Provide the (x, y) coordinate of the cell's center where the given text is located.  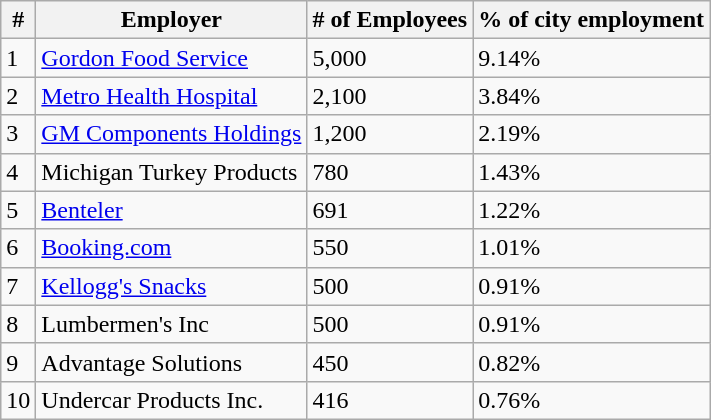
8 (18, 324)
Advantage Solutions (172, 362)
9.14% (592, 58)
0.82% (592, 362)
5,000 (390, 58)
3.84% (592, 96)
Gordon Food Service (172, 58)
Kellogg's Snacks (172, 286)
450 (390, 362)
Michigan Turkey Products (172, 172)
4 (18, 172)
9 (18, 362)
1,200 (390, 134)
1.01% (592, 248)
1.43% (592, 172)
2 (18, 96)
Metro Health Hospital (172, 96)
10 (18, 400)
# of Employees (390, 20)
1 (18, 58)
1.22% (592, 210)
Lumbermen's Inc (172, 324)
Employer (172, 20)
6 (18, 248)
7 (18, 286)
550 (390, 248)
5 (18, 210)
Booking.com (172, 248)
416 (390, 400)
780 (390, 172)
3 (18, 134)
% of city employment (592, 20)
Benteler (172, 210)
2,100 (390, 96)
0.76% (592, 400)
GM Components Holdings (172, 134)
691 (390, 210)
# (18, 20)
Undercar Products Inc. (172, 400)
2.19% (592, 134)
